Pinpoint the cell where the given text exists, returning its (x, y) midpoint coordinate. 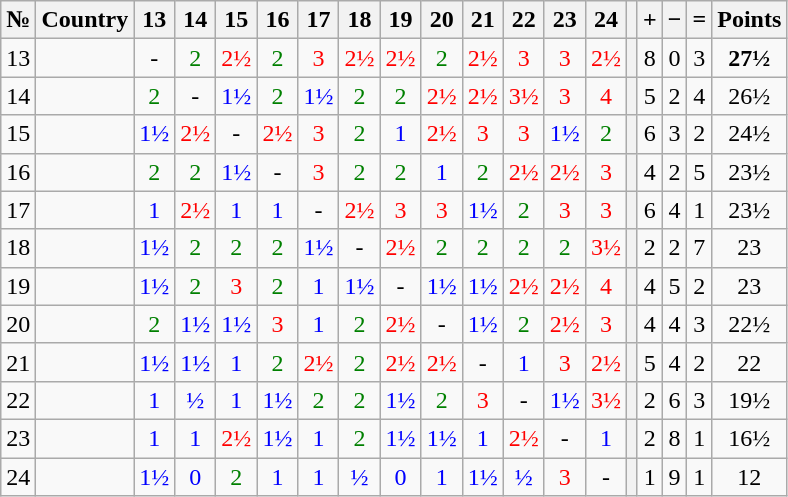
7 (700, 248)
Country (85, 20)
12 (750, 477)
№ (18, 20)
19½ (750, 400)
27½ (750, 58)
24½ (750, 134)
− (674, 20)
9 (674, 477)
Points (750, 20)
26½ (750, 96)
16½ (750, 438)
+ (650, 20)
22½ (750, 324)
= (700, 20)
